From the cell containing the given text, extract its center point as [X, Y] coordinate. 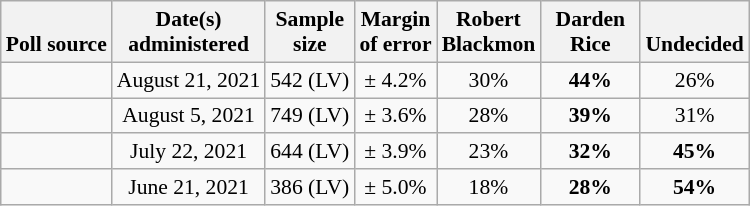
45% [694, 152]
386 (LV) [310, 187]
± 5.0% [395, 187]
Samplesize [310, 32]
± 4.2% [395, 80]
RobertBlackmon [489, 32]
644 (LV) [310, 152]
30% [489, 80]
July 22, 2021 [188, 152]
August 5, 2021 [188, 116]
26% [694, 80]
DardenRice [590, 32]
23% [489, 152]
Marginof error [395, 32]
Poll source [56, 32]
31% [694, 116]
749 (LV) [310, 116]
June 21, 2021 [188, 187]
± 3.6% [395, 116]
54% [694, 187]
August 21, 2021 [188, 80]
Undecided [694, 32]
± 3.9% [395, 152]
18% [489, 187]
Date(s)administered [188, 32]
39% [590, 116]
32% [590, 152]
542 (LV) [310, 80]
44% [590, 80]
